Scan for the cell matching the given text and deliver its [X, Y] coordinate at center. 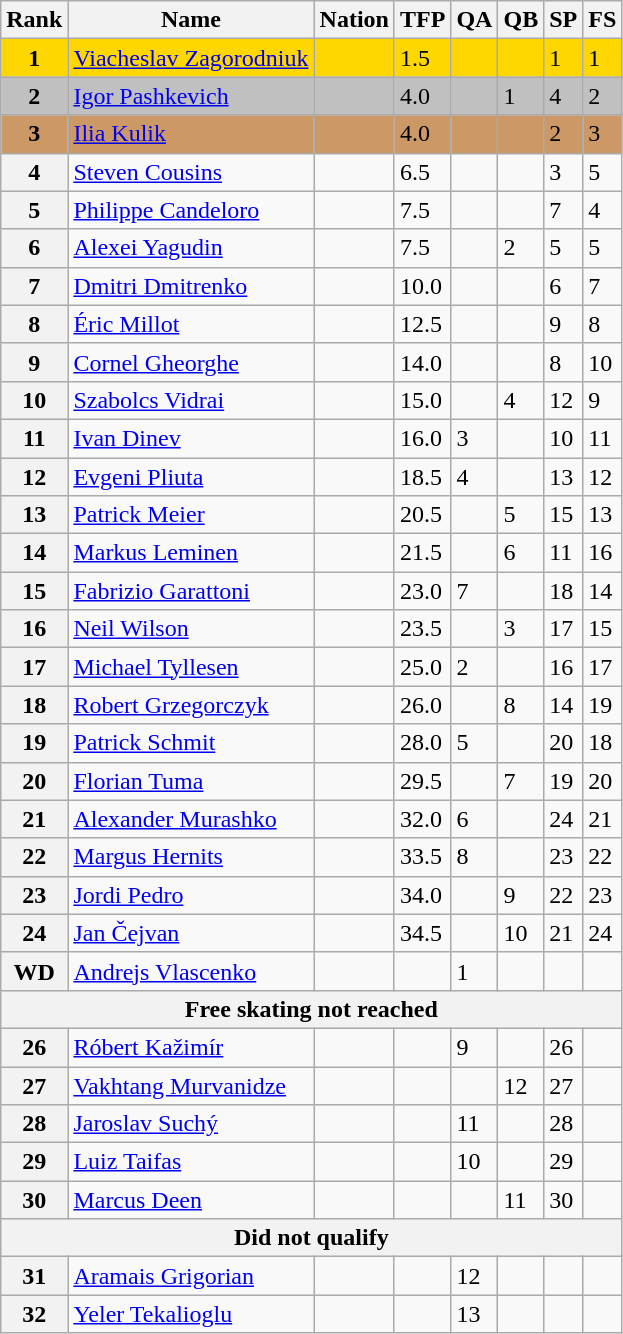
Patrick Schmit [191, 743]
Evgeni Pliuta [191, 477]
33.5 [422, 857]
Szabolcs Vidrai [191, 400]
Robert Grzegorczyk [191, 705]
Steven Cousins [191, 172]
18.5 [422, 477]
23.0 [422, 591]
Ilia Kulik [191, 134]
23.5 [422, 629]
Luiz Taifas [191, 1162]
26.0 [422, 705]
Yeler Tekalioglu [191, 1314]
Did not qualify [312, 1238]
Jan Čejvan [191, 933]
Jordi Pedro [191, 895]
Ivan Dinev [191, 438]
Margus Hernits [191, 857]
Dmitri Dmitrenko [191, 286]
Neil Wilson [191, 629]
16.0 [422, 438]
10.0 [422, 286]
15.0 [422, 400]
Rank [34, 20]
29.5 [422, 781]
Jaroslav Suchý [191, 1124]
Patrick Meier [191, 515]
Markus Leminen [191, 553]
34.0 [422, 895]
Name [191, 20]
32.0 [422, 819]
Vakhtang Murvanidze [191, 1085]
25.0 [422, 667]
Free skating not reached [312, 1009]
Róbert Kažimír [191, 1047]
Viacheslav Zagorodniuk [191, 58]
32 [34, 1314]
6.5 [422, 172]
Philippe Candeloro [191, 210]
Cornel Gheorghe [191, 362]
WD [34, 971]
20.5 [422, 515]
Marcus Deen [191, 1200]
Aramais Grigorian [191, 1276]
Fabrizio Garattoni [191, 591]
Igor Pashkevich [191, 96]
Alexei Yagudin [191, 248]
SP [564, 20]
Éric Millot [191, 324]
34.5 [422, 933]
21.5 [422, 553]
Michael Tyllesen [191, 667]
Alexander Murashko [191, 819]
Nation [354, 20]
31 [34, 1276]
28.0 [422, 743]
Florian Tuma [191, 781]
FS [602, 20]
Andrejs Vlascenko [191, 971]
1.5 [422, 58]
14.0 [422, 362]
QA [474, 20]
TFP [422, 20]
QB [521, 20]
12.5 [422, 324]
